Output the (x, y) coordinate of the center of the cell containing the given text.  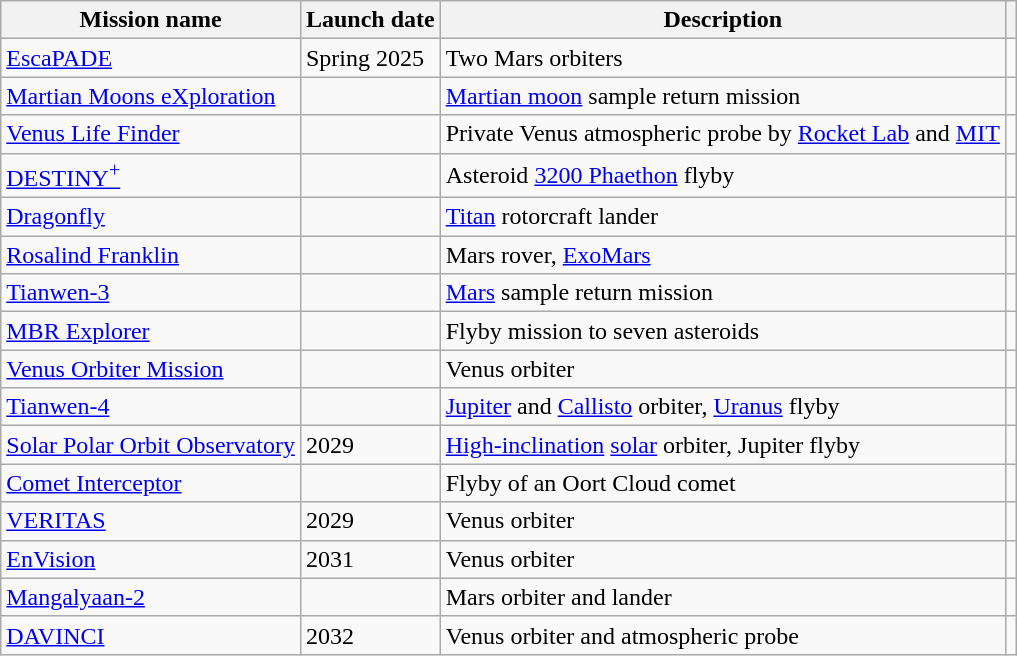
Jupiter and Callisto orbiter, Uranus flyby (722, 407)
Rosalind Franklin (151, 255)
Venus orbiter and atmospheric probe (722, 635)
Tianwen-4 (151, 407)
Martian moon sample return mission (722, 96)
DESTINY+ (151, 176)
Tianwen-3 (151, 293)
Flyby of an Oort Cloud comet (722, 483)
Comet Interceptor (151, 483)
EnVision (151, 559)
Flyby mission to seven asteroids (722, 331)
High-inclination solar orbiter, Jupiter flyby (722, 445)
Description (722, 20)
Mangalyaan-2 (151, 597)
2031 (370, 559)
Mars orbiter and lander (722, 597)
Mission name (151, 20)
EscaPADE (151, 58)
Martian Moons eXploration (151, 96)
Two Mars orbiters (722, 58)
MBR Explorer (151, 331)
VERITAS (151, 521)
Solar Polar Orbit Observatory (151, 445)
Venus Orbiter Mission (151, 369)
Private Venus atmospheric probe by Rocket Lab and MIT (722, 134)
Titan rotorcraft lander (722, 217)
Mars sample return mission (722, 293)
Asteroid 3200 Phaethon flyby (722, 176)
Spring 2025 (370, 58)
Launch date (370, 20)
2032 (370, 635)
Dragonfly (151, 217)
Venus Life Finder (151, 134)
DAVINCI (151, 635)
Mars rover, ExoMars (722, 255)
